Search for the cell housing the specified text and yield its [X, Y] center coordinate. 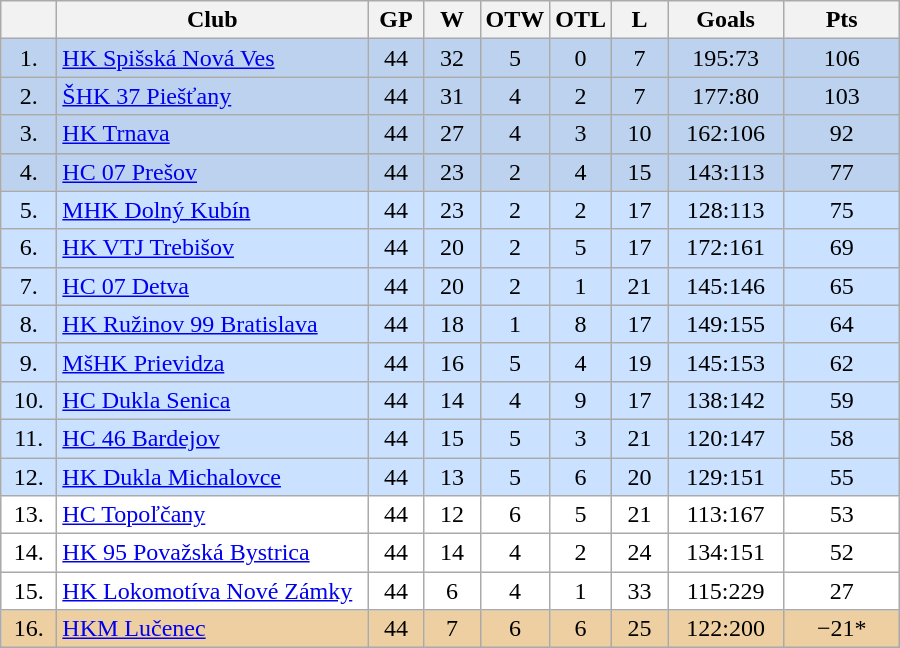
HK 95 Považská Bystrica [212, 553]
113:167 [726, 515]
MšHK Prievidza [212, 362]
OTL [581, 20]
GP [396, 20]
Pts [842, 20]
2. [29, 96]
8 [581, 324]
52 [842, 553]
64 [842, 324]
HC Dukla Senica [212, 400]
7. [29, 286]
145:153 [726, 362]
18 [452, 324]
Club [212, 20]
69 [842, 248]
16 [452, 362]
9. [29, 362]
4. [29, 172]
106 [842, 58]
HC Topoľčany [212, 515]
−21* [842, 629]
HC 07 Prešov [212, 172]
10. [29, 400]
138:142 [726, 400]
12. [29, 477]
6. [29, 248]
HK VTJ Trebišov [212, 248]
122:200 [726, 629]
162:106 [726, 134]
11. [29, 438]
HC 07 Detva [212, 286]
145:146 [726, 286]
62 [842, 362]
115:229 [726, 591]
8. [29, 324]
Goals [726, 20]
16. [29, 629]
13 [452, 477]
0 [581, 58]
134:151 [726, 553]
L [640, 20]
10 [640, 134]
143:113 [726, 172]
9 [581, 400]
59 [842, 400]
177:80 [726, 96]
HK Trnava [212, 134]
33 [640, 591]
HKM Lučenec [212, 629]
195:73 [726, 58]
58 [842, 438]
103 [842, 96]
24 [640, 553]
75 [842, 210]
HK Ružinov 99 Bratislava [212, 324]
25 [640, 629]
12 [452, 515]
31 [452, 96]
128:113 [726, 210]
13. [29, 515]
5. [29, 210]
HC 46 Bardejov [212, 438]
53 [842, 515]
32 [452, 58]
W [452, 20]
HK Spišská Nová Ves [212, 58]
65 [842, 286]
OTW [515, 20]
172:161 [726, 248]
14. [29, 553]
55 [842, 477]
120:147 [726, 438]
1. [29, 58]
19 [640, 362]
HK Lokomotíva Nové Zámky [212, 591]
129:151 [726, 477]
HK Dukla Michalovce [212, 477]
15. [29, 591]
3. [29, 134]
149:155 [726, 324]
MHK Dolný Kubín [212, 210]
ŠHK 37 Piešťany [212, 96]
77 [842, 172]
92 [842, 134]
